Output the (x, y) coordinate of the center of the cell containing the given text.  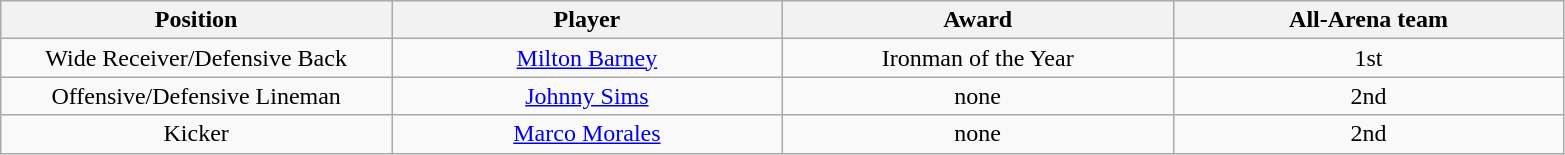
Offensive/Defensive Lineman (196, 96)
Position (196, 20)
1st (1368, 58)
Marco Morales (588, 134)
Player (588, 20)
Johnny Sims (588, 96)
All-Arena team (1368, 20)
Wide Receiver/Defensive Back (196, 58)
Award (978, 20)
Milton Barney (588, 58)
Ironman of the Year (978, 58)
Kicker (196, 134)
